Return the [x, y] coordinate for the center point of the cell that contains the specified text.  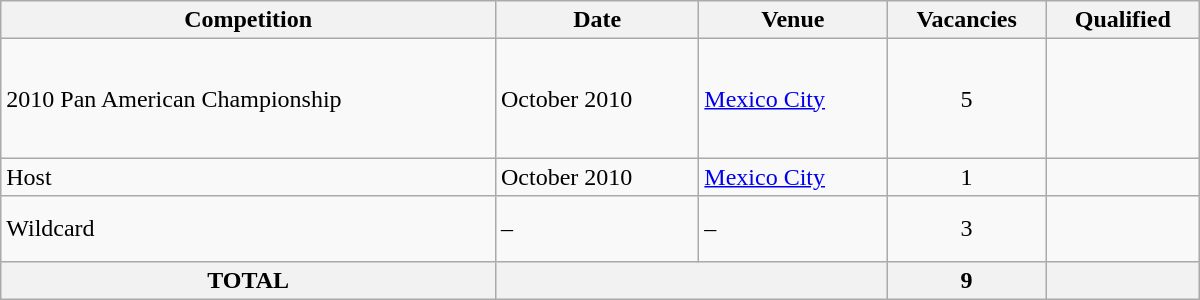
9 [966, 280]
Host [248, 177]
1 [966, 177]
Competition [248, 20]
Vacancies [966, 20]
Wildcard [248, 228]
Qualified [1122, 20]
2010 Pan American Championship [248, 98]
Venue [793, 20]
3 [966, 228]
5 [966, 98]
TOTAL [248, 280]
Date [596, 20]
